Locate the cell with the specified text and output its (x, y) center coordinate. 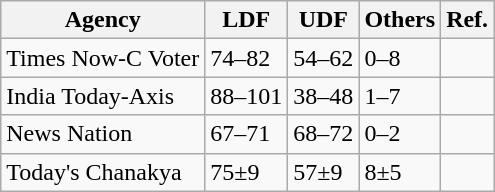
57±9 (324, 172)
38–48 (324, 96)
54–62 (324, 58)
Times Now-C Voter (103, 58)
88–101 (246, 96)
68–72 (324, 134)
0–8 (400, 58)
Others (400, 20)
Today's Chanakya (103, 172)
67–71 (246, 134)
0–2 (400, 134)
UDF (324, 20)
74–82 (246, 58)
75±9 (246, 172)
LDF (246, 20)
Agency (103, 20)
1–7 (400, 96)
8±5 (400, 172)
News Nation (103, 134)
Ref. (468, 20)
India Today-Axis (103, 96)
